Detect which cell encompasses the target text, then output its [X, Y] center coordinate. 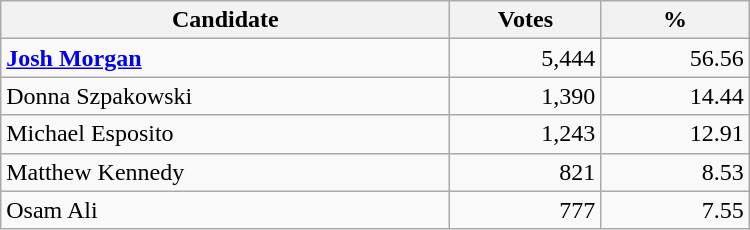
7.55 [675, 210]
777 [526, 210]
Josh Morgan [226, 58]
12.91 [675, 134]
Candidate [226, 20]
Donna Szpakowski [226, 96]
5,444 [526, 58]
821 [526, 172]
Michael Esposito [226, 134]
1,243 [526, 134]
56.56 [675, 58]
8.53 [675, 172]
Osam Ali [226, 210]
14.44 [675, 96]
1,390 [526, 96]
% [675, 20]
Votes [526, 20]
Matthew Kennedy [226, 172]
